Extract the [X, Y] coordinate from the center of the cell holding the provided text.  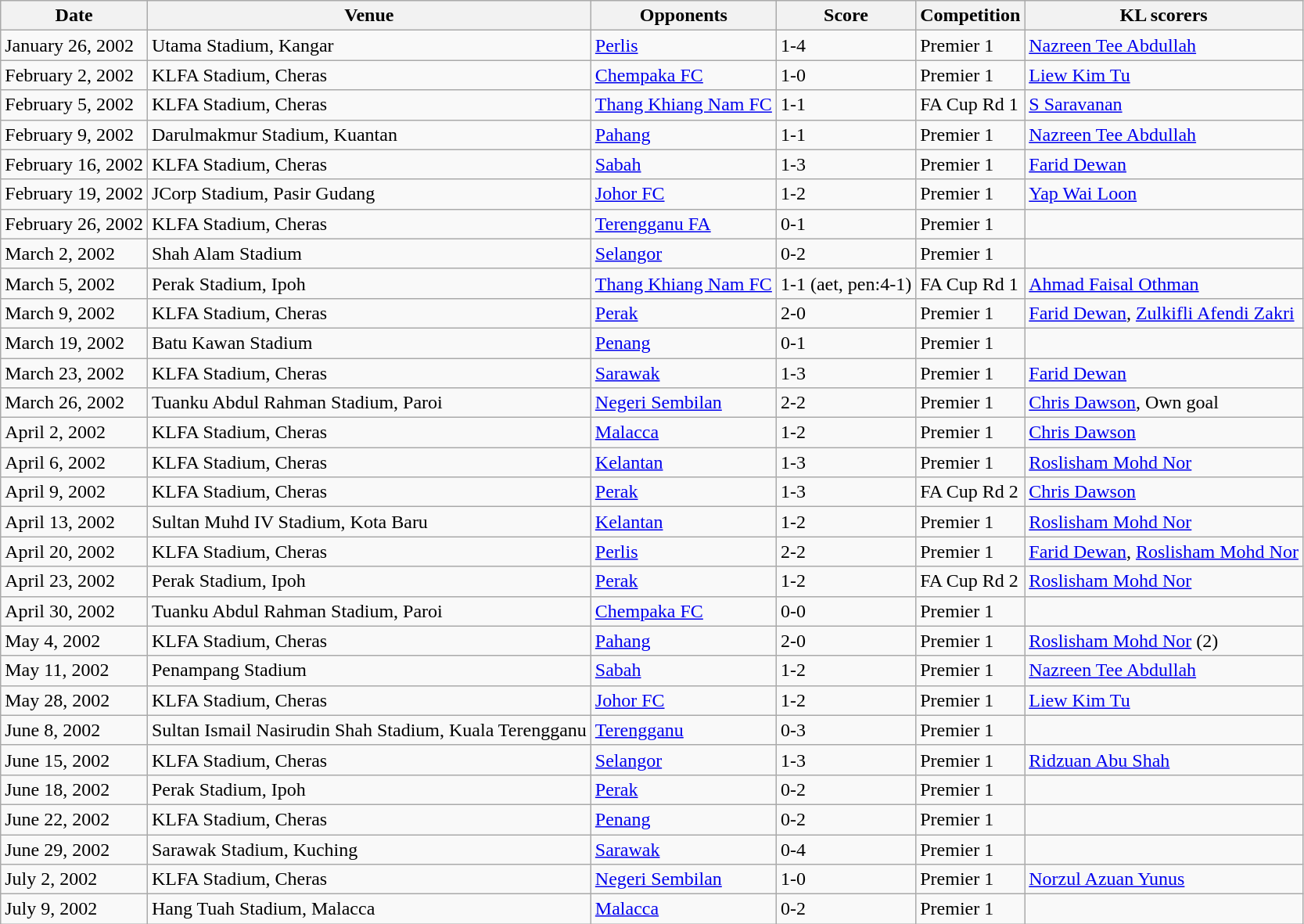
February 2, 2002 [74, 75]
February 5, 2002 [74, 105]
Ridzuan Abu Shah [1164, 760]
Farid Dewan, Roslisham Mohd Nor [1164, 552]
Yap Wai Loon [1164, 194]
1-1 (aet, pen:4-1) [846, 283]
Farid Dewan, Zulkifli Afendi Zakri [1164, 313]
Ahmad Faisal Othman [1164, 283]
Competition [970, 16]
0-0 [846, 611]
0-3 [846, 730]
1-4 [846, 45]
June 22, 2002 [74, 819]
February 26, 2002 [74, 224]
Chris Dawson, Own goal [1164, 403]
March 9, 2002 [74, 313]
May 28, 2002 [74, 700]
Utama Stadium, Kangar [369, 45]
KL scorers [1164, 16]
April 6, 2002 [74, 462]
June 29, 2002 [74, 849]
Terengganu [684, 730]
Terengganu FA [684, 224]
July 2, 2002 [74, 879]
April 9, 2002 [74, 492]
April 20, 2002 [74, 552]
March 19, 2002 [74, 343]
Sultan Ismail Nasirudin Shah Stadium, Kuala Terengganu [369, 730]
0-4 [846, 849]
May 4, 2002 [74, 641]
June 8, 2002 [74, 730]
S Saravanan [1164, 105]
April 23, 2002 [74, 581]
March 26, 2002 [74, 403]
Score [846, 16]
Hang Tuah Stadium, Malacca [369, 909]
May 11, 2002 [74, 671]
April 30, 2002 [74, 611]
Venue [369, 16]
February 9, 2002 [74, 135]
Darulmakmur Stadium, Kuantan [369, 135]
January 26, 2002 [74, 45]
Opponents [684, 16]
Date [74, 16]
Penampang Stadium [369, 671]
June 18, 2002 [74, 789]
June 15, 2002 [74, 760]
Shah Alam Stadium [369, 253]
July 9, 2002 [74, 909]
JCorp Stadium, Pasir Gudang [369, 194]
April 13, 2002 [74, 522]
Norzul Azuan Yunus [1164, 879]
March 2, 2002 [74, 253]
March 5, 2002 [74, 283]
Sultan Muhd IV Stadium, Kota Baru [369, 522]
Batu Kawan Stadium [369, 343]
April 2, 2002 [74, 433]
February 19, 2002 [74, 194]
February 16, 2002 [74, 164]
Sarawak Stadium, Kuching [369, 849]
Roslisham Mohd Nor (2) [1164, 641]
March 23, 2002 [74, 373]
